Capture the cell that displays the provided text and extract its (X, Y) central coordinate. 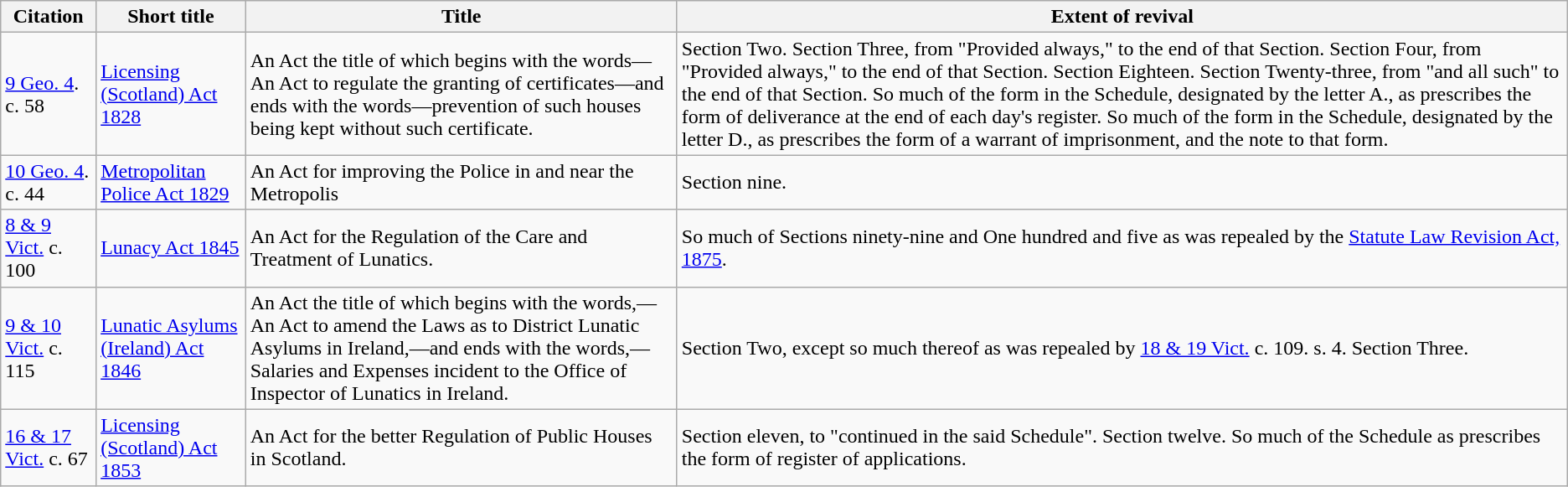
Lunatic Asylums (Ireland) Act 1846 (171, 348)
Lunacy Act 1845 (171, 248)
Metropolitan Police Act 1829 (171, 183)
8 & 9 Vict. c. 100 (49, 248)
Section Two, except so much thereof as was repealed by 18 & 19 Vict. c. 109. s. 4. Section Three. (1122, 348)
Citation (49, 17)
Licensing (Scotland) Act 1853 (171, 448)
An Act for improving the Police in and near the Metropolis (461, 183)
So much of Sections ninety-nine and One hundred and five as was repealed by the Statute Law Revision Act, 1875. (1122, 248)
9 Geo. 4. c. 58 (49, 94)
9 & 10 Vict. c. 115 (49, 348)
Extent of revival (1122, 17)
An Act for the Regulation of the Care and Treatment of Lunatics. (461, 248)
Section nine. (1122, 183)
Short title (171, 17)
16 & 17 Vict. c. 67 (49, 448)
Title (461, 17)
An Act for the better Regulation of Public Houses in Scotland. (461, 448)
Section eleven, to "continued in the said Schedule". Section twelve. So much of the Schedule as prescribes the form of register of applications. (1122, 448)
Licensing (Scotland) Act 1828 (171, 94)
10 Geo. 4. c. 44 (49, 183)
